Output the (x, y) coordinate of the center of the cell containing the given text.  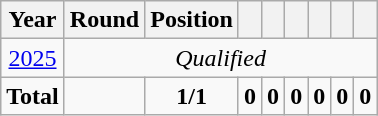
Round (104, 20)
Total (33, 96)
1/1 (192, 96)
Year (33, 20)
Position (192, 20)
Qualified (220, 58)
2025 (33, 58)
